Scan for the cell matching the given text and deliver its (X, Y) coordinate at center. 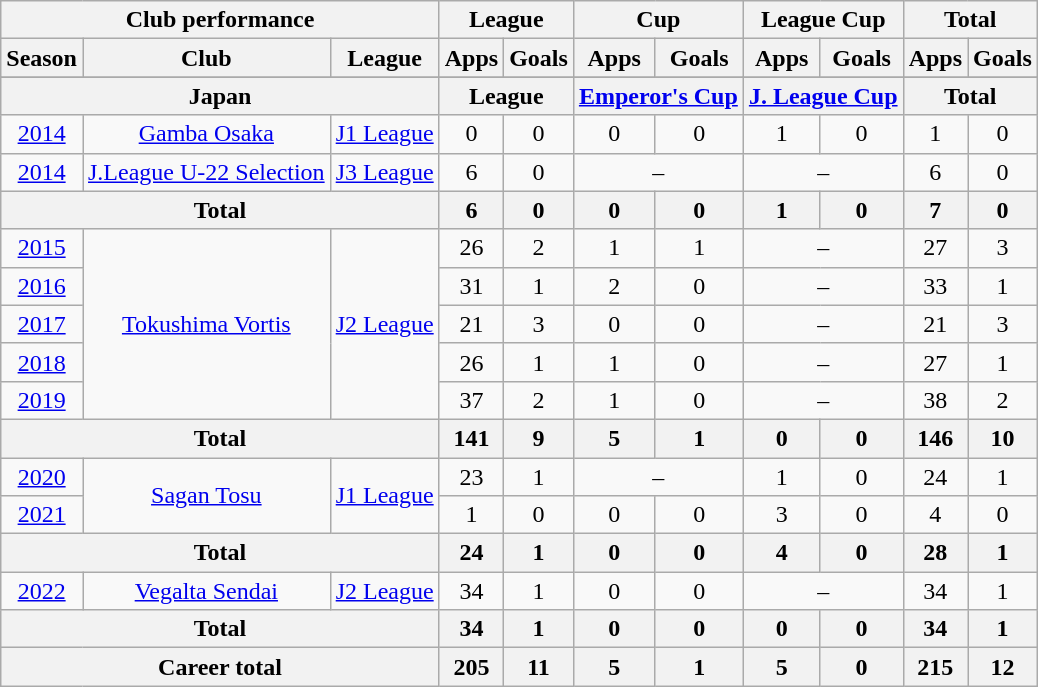
2020 (42, 477)
Club (206, 58)
205 (471, 667)
Sagan Tosu (206, 496)
28 (935, 553)
Gamba Osaka (206, 134)
Vegalta Sendai (206, 591)
2022 (42, 591)
23 (471, 477)
Career total (220, 667)
2017 (42, 324)
Emperor's Cup (658, 96)
38 (935, 400)
12 (1003, 667)
2018 (42, 362)
215 (935, 667)
33 (935, 286)
J3 League (384, 172)
2015 (42, 248)
146 (935, 438)
Cup (658, 20)
League Cup (823, 20)
Club performance (220, 20)
10 (1003, 438)
37 (471, 400)
J.League U-22 Selection (206, 172)
11 (539, 667)
141 (471, 438)
J. League Cup (823, 96)
2019 (42, 400)
9 (539, 438)
31 (471, 286)
Japan (220, 96)
2021 (42, 515)
7 (935, 210)
2016 (42, 286)
Season (42, 58)
Tokushima Vortis (206, 324)
